Output the [X, Y] coordinate of the center of the cell containing the given text.  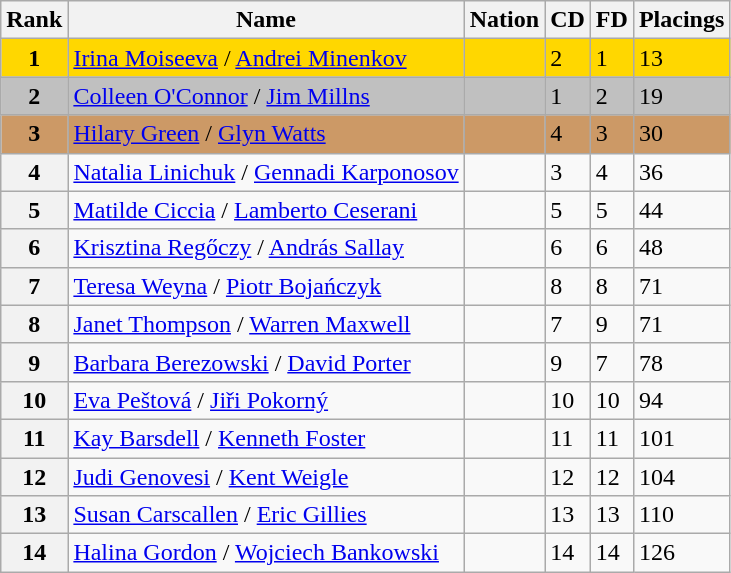
78 [681, 362]
36 [681, 172]
Placings [681, 20]
Natalia Linichuk / Gennadi Karponosov [266, 172]
110 [681, 515]
19 [681, 96]
Colleen O'Connor / Jim Millns [266, 96]
48 [681, 248]
Krisztina Regőczy / András Sallay [266, 248]
Matilde Ciccia / Lamberto Ceserani [266, 210]
30 [681, 134]
Janet Thompson / Warren Maxwell [266, 324]
101 [681, 438]
44 [681, 210]
Judi Genovesi / Kent Weigle [266, 477]
Hilary Green / Glyn Watts [266, 134]
Eva Peštová / Jiři Pokorný [266, 400]
Kay Barsdell / Kenneth Foster [266, 438]
104 [681, 477]
Irina Moiseeva / Andrei Minenkov [266, 58]
Susan Carscallen / Eric Gillies [266, 515]
Teresa Weyna / Piotr Bojańczyk [266, 286]
126 [681, 553]
Rank [34, 20]
Name [266, 20]
Halina Gordon / Wojciech Bankowski [266, 553]
FD [612, 20]
94 [681, 400]
Barbara Berezowski / David Porter [266, 362]
CD [568, 20]
Nation [504, 20]
